Search for the cell housing the specified text and yield its [X, Y] center coordinate. 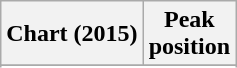
Peakposition [189, 34]
Chart (2015) [72, 34]
